Scan for the cell matching the given text and deliver its (X, Y) coordinate at center. 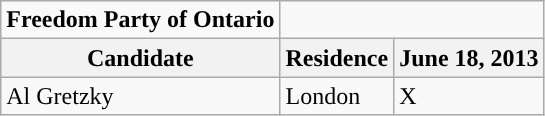
Freedom Party of Ontario (140, 20)
Candidate (140, 58)
Residence (337, 58)
June 18, 2013 (469, 58)
X (469, 96)
Al Gretzky (140, 96)
London (337, 96)
